Locate the cell with the specified text and output its (x, y) center coordinate. 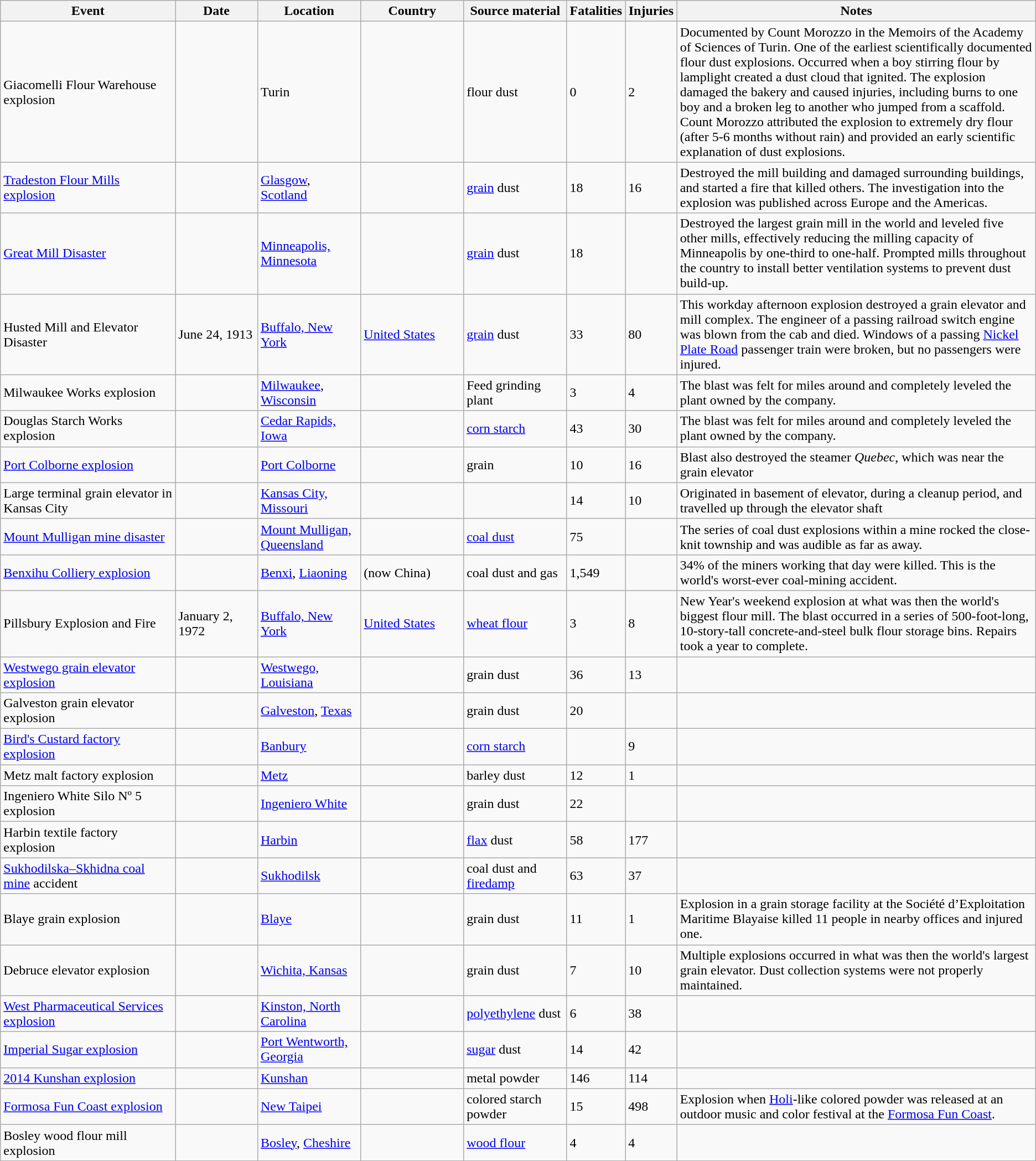
2014 Kunshan explosion (88, 1078)
Metz malt factory explosion (88, 775)
Mount Mulligan, Queensland (309, 537)
9 (651, 747)
Glasgow, Scotland (309, 188)
Kunshan (309, 1078)
Large terminal grain elevator in Kansas City (88, 500)
Event (88, 11)
177 (651, 840)
wheat flour (515, 623)
Ingeniero White (309, 804)
January 2, 1972 (217, 623)
146 (596, 1078)
20 (596, 711)
Milwaukee Works explosion (88, 393)
coal dust and gas (515, 572)
43 (596, 428)
Sukhodilsk (309, 875)
Debruce elevator explosion (88, 970)
Sukhodilska–Skhidna coal mine accident (88, 875)
Kansas City, Missouri (309, 500)
Banbury (309, 747)
Benxihu Colliery explosion (88, 572)
37 (651, 875)
Kinston, North Carolina (309, 1014)
Port Colborne explosion (88, 465)
30 (651, 428)
Douglas Starch Works explosion (88, 428)
sugar dust (515, 1049)
Formosa Fun Coast explosion (88, 1107)
80 (651, 334)
barley dust (515, 775)
polyethylene dust (515, 1014)
colored starch powder (515, 1107)
114 (651, 1078)
Benxi, Liaoning (309, 572)
Feed grinding plant (515, 393)
38 (651, 1014)
Blaye grain explosion (88, 919)
11 (596, 919)
Fatalities (596, 11)
Husted Mill and Elevator Disaster (88, 334)
Tradeston Flour Mills explosion (88, 188)
15 (596, 1107)
West Pharmaceutical Services explosion (88, 1014)
13 (651, 674)
0 (596, 92)
Mount Mulligan mine disaster (88, 537)
June 24, 1913 (217, 334)
Notes (856, 11)
6 (596, 1014)
75 (596, 537)
The series of coal dust explosions within a mine rocked the close-knit township and was audible as far as away. (856, 537)
63 (596, 875)
grain (515, 465)
34% of the miners working that day were killed. This is the world's worst-ever coal-mining accident. (856, 572)
Injuries (651, 11)
Metz (309, 775)
Minneapolis, Minnesota (309, 253)
Great Mill Disaster (88, 253)
Giacomelli Flour Warehouse explosion (88, 92)
Galveston grain elevator explosion (88, 711)
Port Wentworth, Georgia (309, 1049)
7 (596, 970)
Blaye (309, 919)
(now China) (412, 572)
Blast also destroyed the steamer Quebec, which was near the grain elevator (856, 465)
flour dust (515, 92)
Ingeniero White Silo Nº 5 explosion (88, 804)
New Taipei (309, 1107)
Explosion in a grain storage facility at the Société d’Exploitation Maritime Blayaise killed 11 people in nearby offices and injured one. (856, 919)
Originated in basement of elevator, during a cleanup period, and travelled up through the elevator shaft (856, 500)
Pillsbury Explosion and Fire (88, 623)
Turin (309, 92)
12 (596, 775)
Westwego grain elevator explosion (88, 674)
Country (412, 11)
Location (309, 11)
Date (217, 11)
Port Colborne (309, 465)
498 (651, 1107)
36 (596, 674)
coal dust (515, 537)
metal powder (515, 1078)
1,549 (596, 572)
Explosion when Holi-like colored powder was released at an outdoor music and color festival at the Formosa Fun Coast. (856, 1107)
wood flour (515, 1142)
Harbin (309, 840)
42 (651, 1049)
22 (596, 804)
Westwego, Louisiana (309, 674)
58 (596, 840)
Bosley, Cheshire (309, 1142)
Galveston, Texas (309, 711)
Harbin textile factory explosion (88, 840)
coal dust and firedamp (515, 875)
Milwaukee, Wisconsin (309, 393)
Imperial Sugar explosion (88, 1049)
Bird's Custard factory explosion (88, 747)
8 (651, 623)
flax dust (515, 840)
2 (651, 92)
Source material (515, 11)
Bosley wood flour mill explosion (88, 1142)
Wichita, Kansas (309, 970)
33 (596, 334)
Cedar Rapids, Iowa (309, 428)
Multiple explosions occurred in what was then the world's largest grain elevator. Dust collection systems were not properly maintained. (856, 970)
